Determine the [X, Y] coordinate at the center of the cell enclosing the given text.  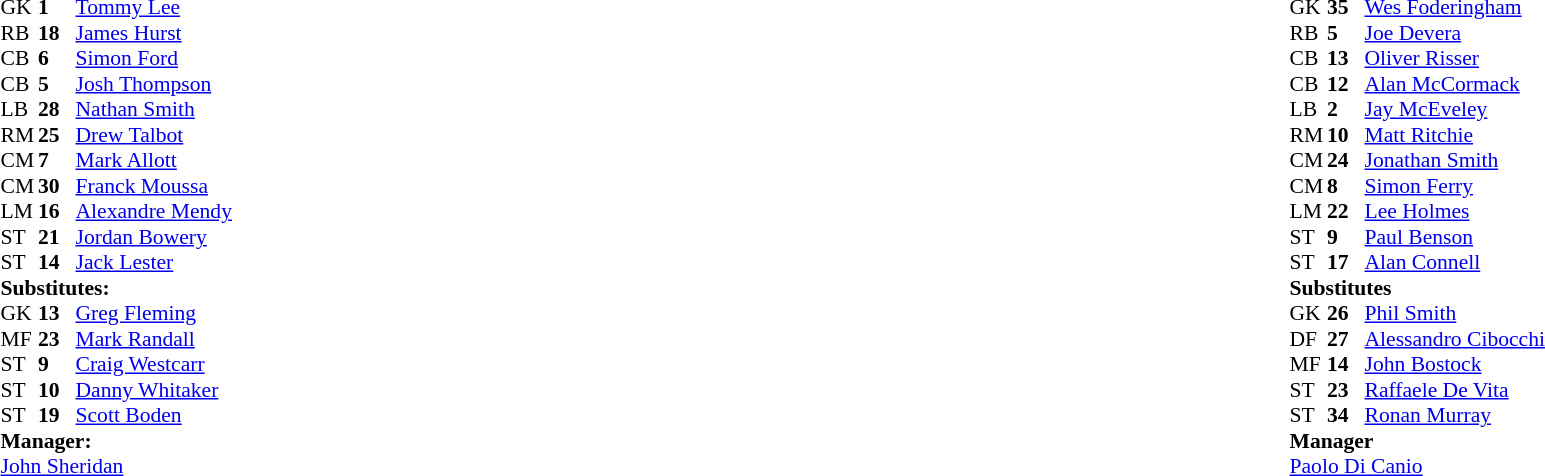
Craig Westcarr [154, 365]
24 [1346, 161]
Manager [1418, 441]
Alexandre Mendy [154, 211]
Alan Connell [1455, 263]
Mark Allott [154, 161]
19 [57, 415]
21 [57, 237]
Joe Devera [1455, 33]
Scott Boden [154, 415]
Jordan Bowery [154, 237]
Matt Ritchie [1455, 135]
18 [57, 33]
Simon Ford [154, 59]
Alan McCormack [1455, 84]
6 [57, 59]
Oliver Risser [1455, 59]
27 [1346, 339]
28 [57, 109]
DF [1309, 339]
2 [1346, 109]
34 [1346, 415]
Raffaele De Vita [1455, 390]
8 [1346, 186]
Franck Moussa [154, 186]
Jonathan Smith [1455, 161]
Substitutes [1418, 288]
Phil Smith [1455, 313]
22 [1346, 211]
16 [57, 211]
Manager: [116, 441]
John Bostock [1455, 365]
Greg Fleming [154, 313]
Simon Ferry [1455, 186]
Ronan Murray [1455, 415]
Drew Talbot [154, 135]
30 [57, 186]
Nathan Smith [154, 109]
Mark Randall [154, 339]
Jack Lester [154, 263]
Josh Thompson [154, 84]
Substitutes: [116, 288]
17 [1346, 263]
Paul Benson [1455, 237]
Lee Holmes [1455, 211]
Jay McEveley [1455, 109]
Danny Whitaker [154, 390]
Alessandro Cibocchi [1455, 339]
26 [1346, 313]
James Hurst [154, 33]
7 [57, 161]
12 [1346, 84]
25 [57, 135]
